Return the [X, Y] coordinate for the center point of the cell that contains the specified text.  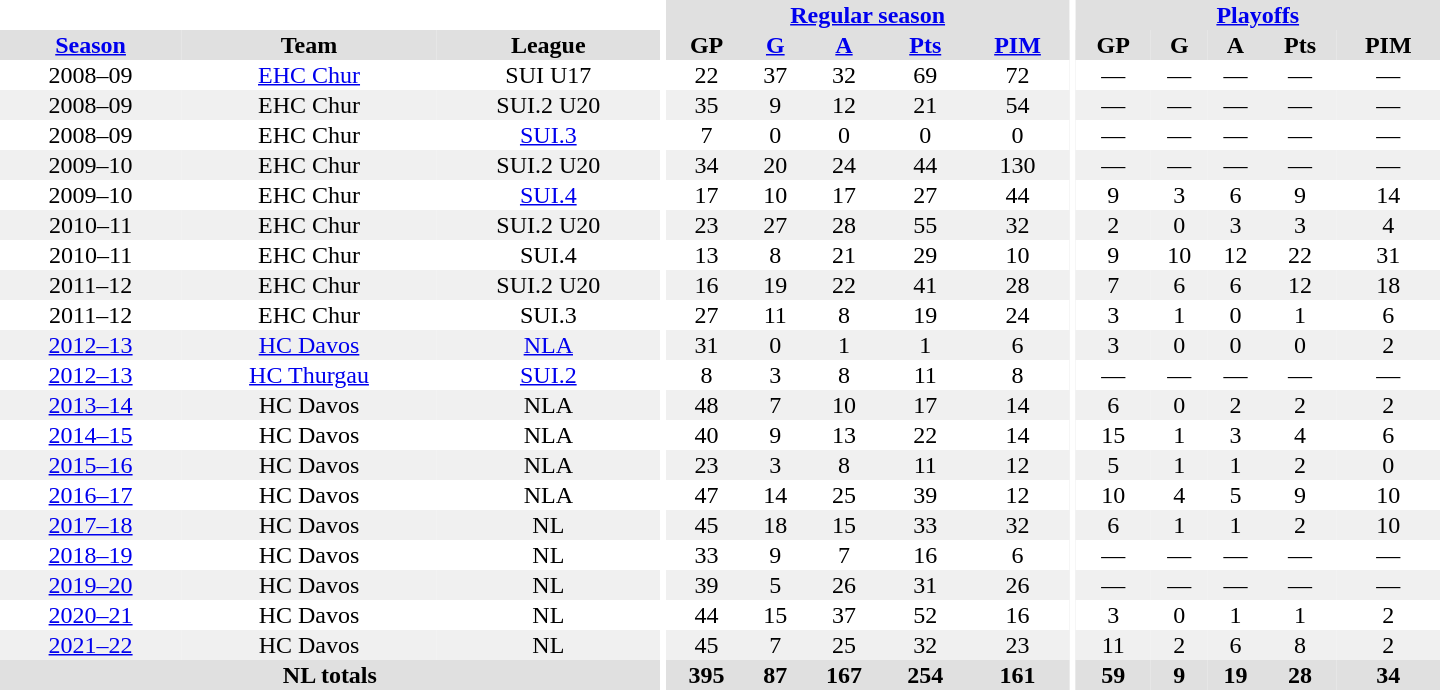
130 [1018, 165]
2018–19 [90, 555]
52 [926, 615]
69 [926, 75]
55 [926, 225]
59 [1113, 675]
Season [90, 45]
2019–20 [90, 585]
League [548, 45]
2017–18 [90, 525]
254 [926, 675]
47 [706, 495]
167 [844, 675]
40 [706, 435]
395 [706, 675]
2015–16 [90, 465]
29 [926, 255]
87 [775, 675]
Team [309, 45]
161 [1018, 675]
20 [775, 165]
NL totals [330, 675]
48 [706, 405]
SUI U17 [548, 75]
2016–17 [90, 495]
54 [1018, 105]
2020–21 [90, 615]
HC Thurgau [309, 375]
2014–15 [90, 435]
Playoffs [1258, 15]
2013–14 [90, 405]
Regular season [868, 15]
SUI.2 [548, 375]
72 [1018, 75]
41 [926, 285]
2021–22 [90, 645]
35 [706, 105]
